From the cell containing the given text, extract its center point as [X, Y] coordinate. 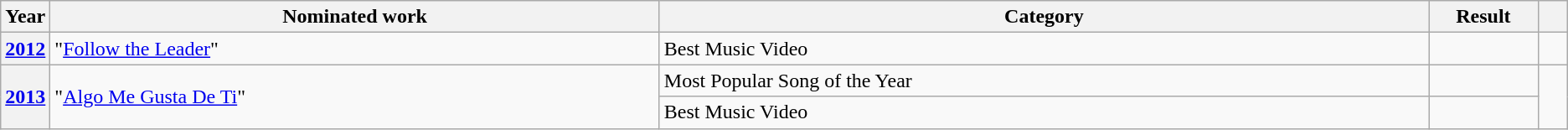
2013 [25, 96]
Most Popular Song of the Year [1044, 81]
"Follow the Leader" [355, 49]
Category [1044, 17]
"Algo Me Gusta De Ti" [355, 96]
Year [25, 17]
2012 [25, 49]
Nominated work [355, 17]
Result [1484, 17]
